Return the (x, y) coordinate for the center point of the cell that contains the specified text.  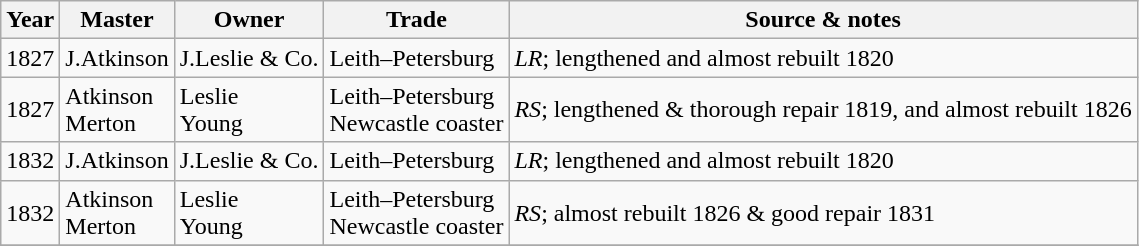
RS; lengthened & thorough repair 1819, and almost rebuilt 1826 (823, 110)
RS; almost rebuilt 1826 & good repair 1831 (823, 212)
Owner (249, 20)
Master (117, 20)
Source & notes (823, 20)
Trade (416, 20)
Year (30, 20)
